For the text-containing cell, return its midpoint in (X, Y) coordinate format. 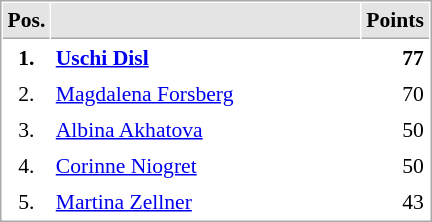
4. (26, 165)
Points (396, 21)
Corinne Niogret (206, 165)
77 (396, 57)
Magdalena Forsberg (206, 93)
5. (26, 201)
70 (396, 93)
1. (26, 57)
43 (396, 201)
Albina Akhatova (206, 129)
3. (26, 129)
2. (26, 93)
Martina Zellner (206, 201)
Pos. (26, 21)
Uschi Disl (206, 57)
